For the text-containing cell, return its midpoint in (X, Y) coordinate format. 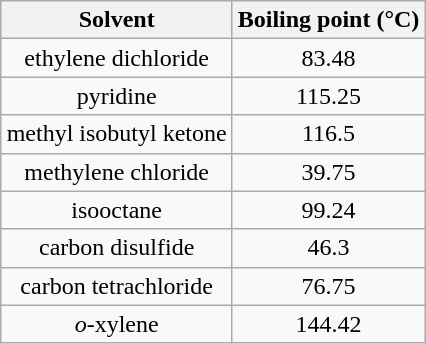
116.5 (328, 134)
methyl isobutyl ketone (116, 134)
83.48 (328, 58)
o-xylene (116, 324)
Boiling point (°C) (328, 20)
ethylene dichloride (116, 58)
Solvent (116, 20)
115.25 (328, 96)
99.24 (328, 210)
144.42 (328, 324)
46.3 (328, 248)
pyridine (116, 96)
carbon disulfide (116, 248)
methylene chloride (116, 172)
76.75 (328, 286)
carbon tetrachloride (116, 286)
isooctane (116, 210)
39.75 (328, 172)
